Search for the cell housing the specified text and yield its (x, y) center coordinate. 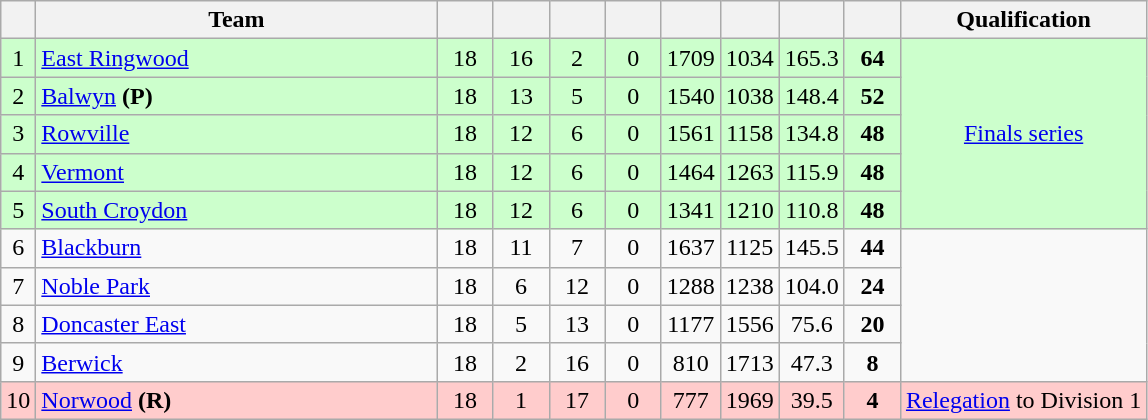
24 (872, 286)
20 (872, 324)
9 (18, 362)
Rowville (236, 134)
110.8 (812, 210)
64 (872, 58)
South Croydon (236, 210)
148.4 (812, 96)
3 (18, 134)
1158 (750, 134)
Norwood (R) (236, 400)
Noble Park (236, 286)
145.5 (812, 248)
Relegation to Division 1 (1023, 400)
134.8 (812, 134)
1125 (750, 248)
1034 (750, 58)
1637 (690, 248)
Blackburn (236, 248)
Berwick (236, 362)
75.6 (812, 324)
777 (690, 400)
Doncaster East (236, 324)
44 (872, 248)
1341 (690, 210)
104.0 (812, 286)
1561 (690, 134)
1210 (750, 210)
East Ringwood (236, 58)
17 (577, 400)
1969 (750, 400)
1238 (750, 286)
810 (690, 362)
165.3 (812, 58)
47.3 (812, 362)
1713 (750, 362)
39.5 (812, 400)
Finals series (1023, 134)
10 (18, 400)
1288 (690, 286)
1177 (690, 324)
1038 (750, 96)
1263 (750, 172)
11 (521, 248)
1556 (750, 324)
1709 (690, 58)
Qualification (1023, 20)
Balwyn (P) (236, 96)
115.9 (812, 172)
Team (236, 20)
Vermont (236, 172)
1540 (690, 96)
52 (872, 96)
1464 (690, 172)
